Search for the cell housing the specified text and yield its [x, y] center coordinate. 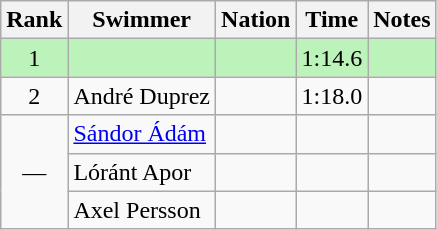
Swimmer [142, 20]
2 [34, 96]
Time [332, 20]
— [34, 172]
Notes [402, 20]
Nation [256, 20]
1 [34, 58]
1:14.6 [332, 58]
1:18.0 [332, 96]
André Duprez [142, 96]
Lóránt Apor [142, 172]
Axel Persson [142, 210]
Sándor Ádám [142, 134]
Rank [34, 20]
